Find where the given text appears and provide that cell's center as [X, Y] coordinate. 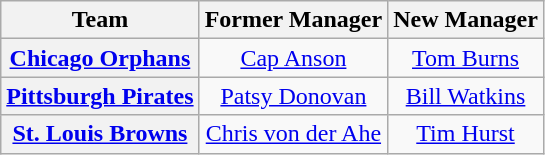
St. Louis Browns [100, 134]
Cap Anson [294, 58]
Team [100, 20]
Bill Watkins [466, 96]
New Manager [466, 20]
Tim Hurst [466, 134]
Former Manager [294, 20]
Tom Burns [466, 58]
Patsy Donovan [294, 96]
Pittsburgh Pirates [100, 96]
Chris von der Ahe [294, 134]
Chicago Orphans [100, 58]
